Return the [X, Y] coordinate for the center point of the cell that contains the specified text.  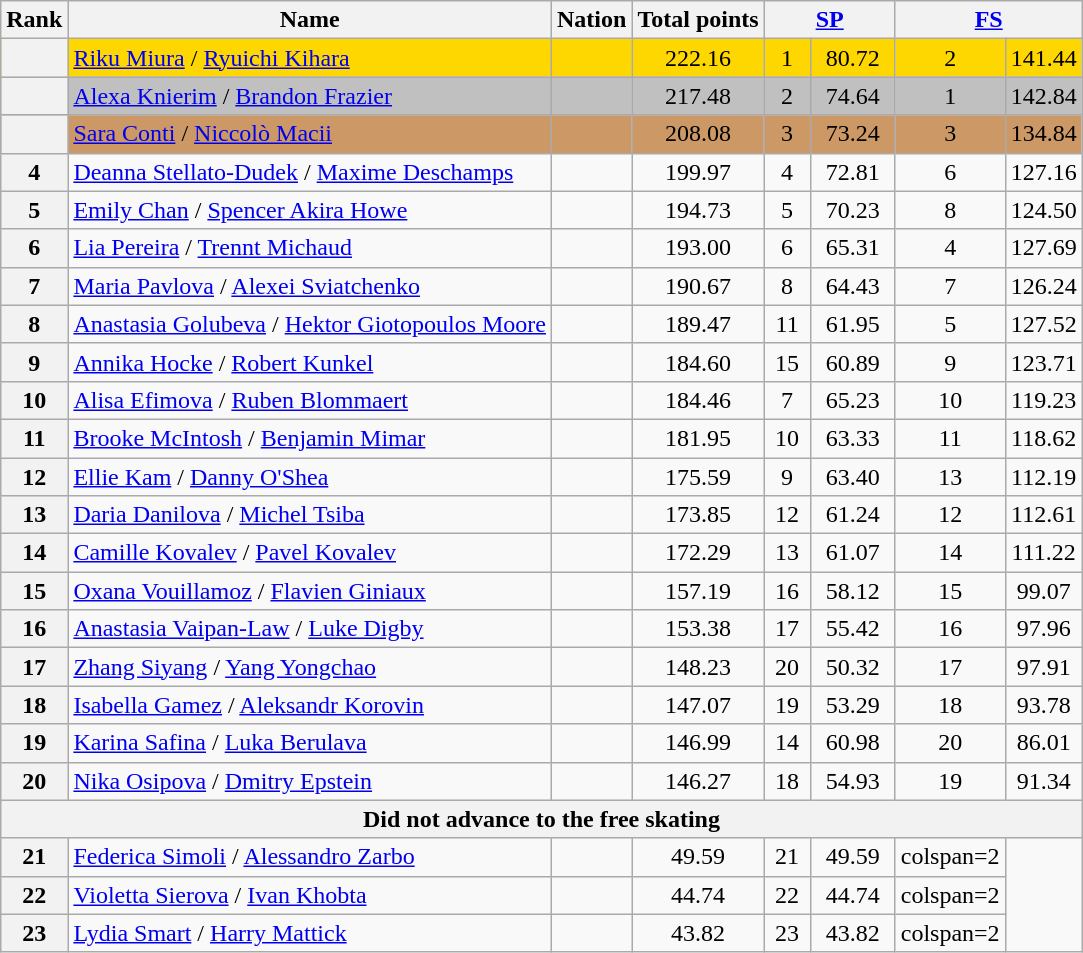
Federica Simoli / Alessandro Zarbo [310, 857]
65.23 [852, 400]
184.46 [698, 400]
Camille Kovalev / Pavel Kovalev [310, 553]
65.31 [852, 248]
Name [310, 20]
146.99 [698, 743]
141.44 [1044, 58]
63.40 [852, 477]
97.96 [1044, 629]
Annika Hocke / Robert Kunkel [310, 362]
Deanna Stellato-Dudek / Maxime Deschamps [310, 172]
148.23 [698, 667]
97.91 [1044, 667]
61.24 [852, 515]
118.62 [1044, 438]
93.78 [1044, 705]
50.32 [852, 667]
Lydia Smart / Harry Mattick [310, 933]
184.60 [698, 362]
208.08 [698, 134]
126.24 [1044, 286]
Emily Chan / Spencer Akira Howe [310, 210]
146.27 [698, 781]
Alisa Efimova / Ruben Blommaert [310, 400]
124.50 [1044, 210]
91.34 [1044, 781]
Karina Safina / Luka Berulava [310, 743]
Alexa Knierim / Brandon Frazier [310, 96]
172.29 [698, 553]
119.23 [1044, 400]
222.16 [698, 58]
61.07 [852, 553]
60.98 [852, 743]
112.19 [1044, 477]
SP [830, 20]
Zhang Siyang / Yang Yongchao [310, 667]
Daria Danilova / Michel Tsiba [310, 515]
190.67 [698, 286]
72.81 [852, 172]
147.07 [698, 705]
127.69 [1044, 248]
Rank [34, 20]
60.89 [852, 362]
63.33 [852, 438]
99.07 [1044, 591]
181.95 [698, 438]
70.23 [852, 210]
Total points [698, 20]
Violetta Sierova / Ivan Khobta [310, 895]
Ellie Kam / Danny O'Shea [310, 477]
Lia Pereira / Trennt Michaud [310, 248]
Nika Osipova / Dmitry Epstein [310, 781]
Oxana Vouillamoz / Flavien Giniaux [310, 591]
Anastasia Golubeva / Hektor Giotopoulos Moore [310, 324]
193.00 [698, 248]
123.71 [1044, 362]
64.43 [852, 286]
53.29 [852, 705]
153.38 [698, 629]
Maria Pavlova / Alexei Sviatchenko [310, 286]
127.16 [1044, 172]
Anastasia Vaipan-Law / Luke Digby [310, 629]
58.12 [852, 591]
217.48 [698, 96]
112.61 [1044, 515]
199.97 [698, 172]
86.01 [1044, 743]
Riku Miura / Ryuichi Kihara [310, 58]
111.22 [1044, 553]
Sara Conti / Niccolò Macii [310, 134]
61.95 [852, 324]
Nation [592, 20]
157.19 [698, 591]
134.84 [1044, 134]
194.73 [698, 210]
Brooke McIntosh / Benjamin Mimar [310, 438]
FS [988, 20]
127.52 [1044, 324]
80.72 [852, 58]
Isabella Gamez / Aleksandr Korovin [310, 705]
189.47 [698, 324]
73.24 [852, 134]
Did not advance to the free skating [542, 819]
175.59 [698, 477]
142.84 [1044, 96]
173.85 [698, 515]
54.93 [852, 781]
74.64 [852, 96]
55.42 [852, 629]
